Capture the cell that displays the provided text and extract its [x, y] central coordinate. 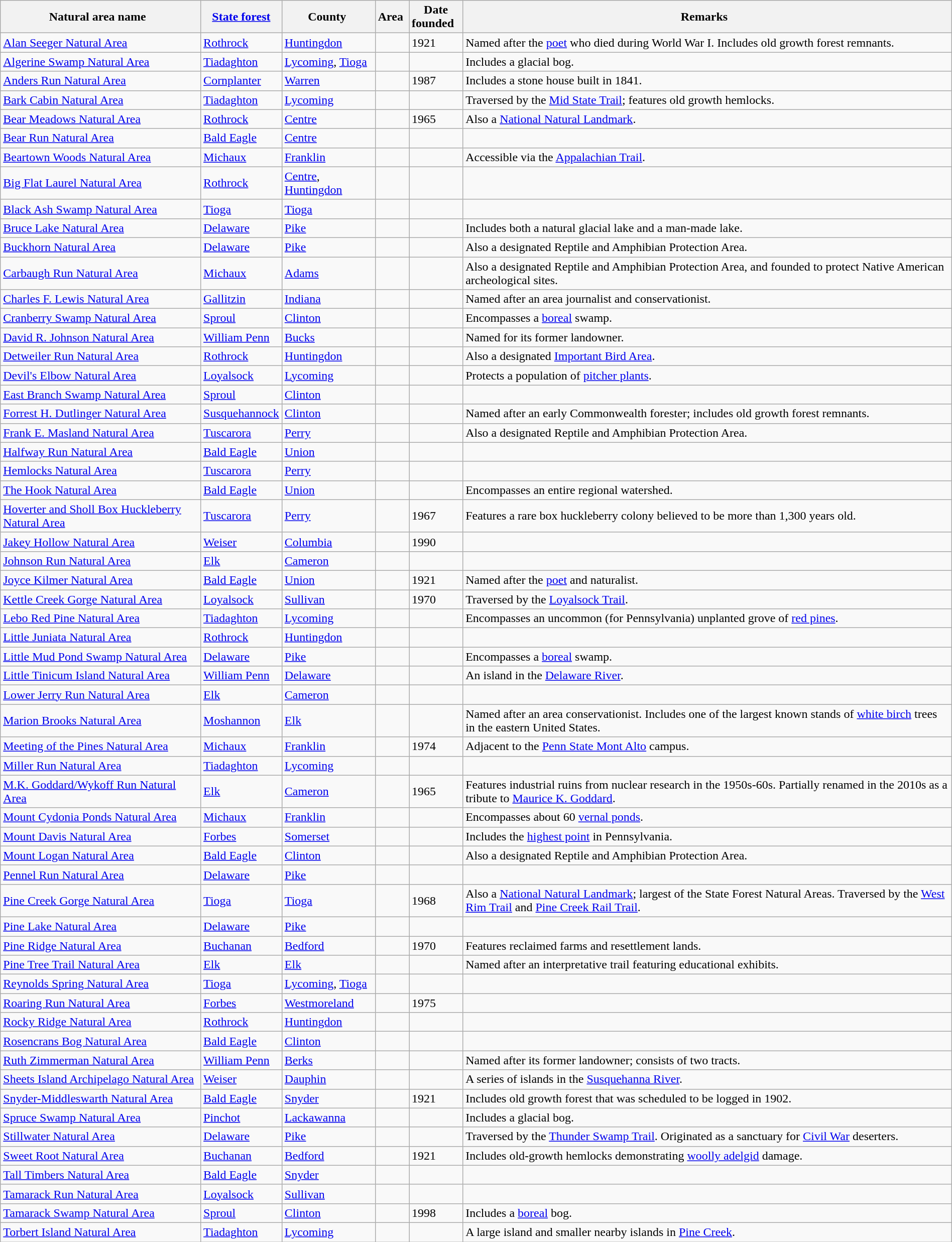
Also a National Natural Landmark; largest of the State Forest Natural Areas. Traversed by the West Rim Trail and Pine Creek Rail Trail. [707, 901]
1990 [436, 542]
Kettle Creek Gorge Natural Area [100, 599]
Tamarack Swamp Natural Area [100, 1213]
1987 [436, 81]
Named after an early Commonwealth forester; includes old growth forest remnants. [707, 414]
Ruth Zimmerman Natural Area [100, 1060]
Roaring Run Natural Area [100, 1003]
Remarks [707, 17]
Tamarack Run Natural Area [100, 1194]
Pine Creek Gorge Natural Area [100, 901]
State forest [242, 17]
Also a National Natural Landmark. [707, 119]
East Branch Swamp Natural Area [100, 395]
Sweet Root Natural Area [100, 1156]
A series of islands in the Susquehanna River. [707, 1079]
Buckhorn Natural Area [100, 247]
Big Flat Laurel Natural Area [100, 183]
Mount Davis Natural Area [100, 836]
Meeting of the Pines Natural Area [100, 747]
Moshannon [242, 721]
Halfway Run Natural Area [100, 452]
Bruce Lake Natural Area [100, 228]
Pine Ridge Natural Area [100, 945]
Alan Seeger Natural Area [100, 43]
Bucks [328, 337]
Named after an interpretative trail featuring educational exhibits. [707, 965]
Frank E. Masland Natural Area [100, 433]
Lackawanna [328, 1117]
Includes old-growth hemlocks demonstrating woolly adelgid damage. [707, 1156]
Columbia [328, 542]
Little Tinicum Island Natural Area [100, 676]
Area [392, 17]
Adams [328, 273]
Bear Run Natural Area [100, 138]
Westmoreland [328, 1003]
Also a designated Important Bird Area. [707, 356]
A large island and smaller nearby islands in Pine Creek. [707, 1232]
Pine Tree Trail Natural Area [100, 965]
Lebo Red Pine Natural Area [100, 618]
An island in the Delaware River. [707, 676]
Pennel Run Natural Area [100, 875]
1998 [436, 1213]
Detweiler Run Natural Area [100, 356]
Gallitzin [242, 299]
Natural area name [100, 17]
Anders Run Natural Area [100, 81]
Dauphin [328, 1079]
Named for its former landowner. [707, 337]
M.K. Goddard/Wykoff Run Natural Area [100, 791]
Mount Logan Natural Area [100, 855]
Traversed by the Thunder Swamp Trail. Originated as a sanctuary for Civil War deserters. [707, 1137]
Includes old growth forest that was scheduled to be logged in 1902. [707, 1098]
Warren [328, 81]
Includes a boreal bog. [707, 1213]
Date founded [436, 17]
Centre, Huntingdon [328, 183]
Susquehannock [242, 414]
Hemlocks Natural Area [100, 471]
1968 [436, 901]
Spruce Swamp Natural Area [100, 1117]
Marion Brooks Natural Area [100, 721]
Little Juniata Natural Area [100, 638]
1967 [436, 516]
Named after its former landowner; consists of two tracts. [707, 1060]
Encompasses an uncommon (for Pennsylvania) unplanted grove of red pines. [707, 618]
Mount Cydonia Ponds Natural Area [100, 817]
1975 [436, 1003]
Jakey Hollow Natural Area [100, 542]
Hoverter and Sholl Box Huckleberry Natural Area [100, 516]
Named after an area conservationist. Includes one of the largest known stands of white birch trees in the eastern United States. [707, 721]
Black Ash Swamp Natural Area [100, 209]
County [328, 17]
Somerset [328, 836]
Reynolds Spring Natural Area [100, 984]
Indiana [328, 299]
Accessible via the Appalachian Trail. [707, 157]
Includes both a natural glacial lake and a man-made lake. [707, 228]
Named after the poet and naturalist. [707, 580]
Sheets Island Archipelago Natural Area [100, 1079]
Rosencrans Bog Natural Area [100, 1041]
Cornplanter [242, 81]
Includes the highest point in Pennsylvania. [707, 836]
Includes a stone house built in 1841. [707, 81]
Miller Run Natural Area [100, 766]
1974 [436, 747]
Also a designated Reptile and Amphibian Protection Area, and founded to protect Native American archeological sites. [707, 273]
Johnson Run Natural Area [100, 561]
Snyder-Middleswarth Natural Area [100, 1098]
Features reclaimed farms and resettlement lands. [707, 945]
Bear Meadows Natural Area [100, 119]
Features industrial ruins from nuclear research in the 1950s-60s. Partially renamed in the 2010s as a tribute to Maurice K. Goddard. [707, 791]
Devil's Elbow Natural Area [100, 376]
Rocky Ridge Natural Area [100, 1022]
Little Mud Pond Swamp Natural Area [100, 657]
Charles F. Lewis Natural Area [100, 299]
Forrest H. Dutlinger Natural Area [100, 414]
Joyce Kilmer Natural Area [100, 580]
Pine Lake Natural Area [100, 926]
Beartown Woods Natural Area [100, 157]
Encompasses an entire regional watershed. [707, 490]
Named after an area journalist and conservationist. [707, 299]
Traversed by the Loyalsock Trail. [707, 599]
Features a rare box huckleberry colony believed to be more than 1,300 years old. [707, 516]
Encompasses about 60 vernal ponds. [707, 817]
Torbert Island Natural Area [100, 1232]
Adjacent to the Penn State Mont Alto campus. [707, 747]
Bark Cabin Natural Area [100, 100]
David R. Johnson Natural Area [100, 337]
Berks [328, 1060]
Cranberry Swamp Natural Area [100, 318]
Tall Timbers Natural Area [100, 1175]
Named after the poet who died during World War I. Includes old growth forest remnants. [707, 43]
Stillwater Natural Area [100, 1137]
The Hook Natural Area [100, 490]
Traversed by the Mid State Trail; features old growth hemlocks. [707, 100]
Lower Jerry Run Natural Area [100, 695]
Algerine Swamp Natural Area [100, 62]
Pinchot [242, 1117]
Protects a population of pitcher plants. [707, 376]
Carbaugh Run Natural Area [100, 273]
